Return the [x, y] coordinate for the center point of the cell that contains the specified text.  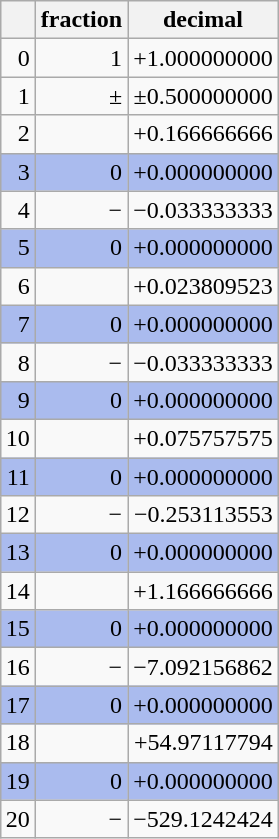
19 [18, 781]
± [81, 96]
−7.092156862 [204, 667]
8 [18, 362]
3 [18, 172]
2 [18, 134]
+1.000000000 [204, 58]
+0.166666666 [204, 134]
+1.166666666 [204, 591]
−529.1242424 [204, 819]
10 [18, 438]
5 [18, 248]
16 [18, 667]
13 [18, 553]
4 [18, 210]
12 [18, 515]
17 [18, 705]
+0.023809523 [204, 286]
−0.253113553 [204, 515]
+54.97117794 [204, 743]
20 [18, 819]
14 [18, 591]
15 [18, 629]
±0.500000000 [204, 96]
11 [18, 477]
fraction [81, 20]
decimal [204, 20]
+0.075757575 [204, 438]
18 [18, 743]
7 [18, 324]
6 [18, 286]
9 [18, 400]
